Identify which cell holds the provided text, then report its (X, Y) central coordinate. 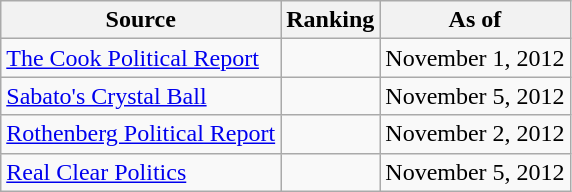
Real Clear Politics (141, 172)
Sabato's Crystal Ball (141, 96)
As of (475, 20)
November 1, 2012 (475, 58)
Rothenberg Political Report (141, 134)
November 2, 2012 (475, 134)
Ranking (330, 20)
The Cook Political Report (141, 58)
Source (141, 20)
